Find where the given text appears and provide that cell's center as [x, y] coordinate. 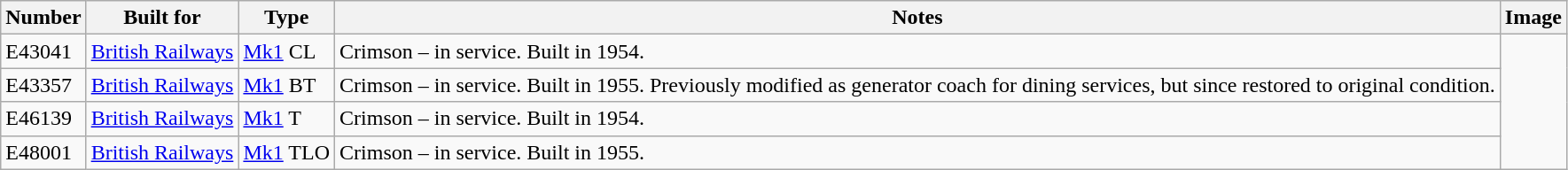
E43041 [43, 51]
Number [43, 18]
Notes [918, 18]
Mk1 BT [287, 85]
Built for [162, 18]
Mk1 TLO [287, 152]
Mk1 CL [287, 51]
E46139 [43, 119]
E48001 [43, 152]
Type [287, 18]
Crimson – in service. Built in 1955. Previously modified as generator coach for dining services, but since restored to original condition. [918, 85]
Mk1 T [287, 119]
E43357 [43, 85]
Crimson – in service. Built in 1955. [918, 152]
Image [1533, 18]
